Detect which cell encompasses the target text, then output its (X, Y) center coordinate. 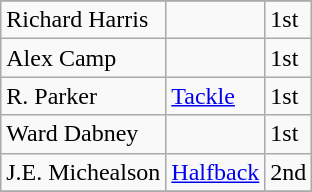
Tackle (216, 96)
Richard Harris (84, 20)
Ward Dabney (84, 134)
Halfback (216, 172)
R. Parker (84, 96)
2nd (288, 172)
Alex Camp (84, 58)
J.E. Michealson (84, 172)
